Return the (X, Y) coordinate for the center point of the cell that contains the specified text.  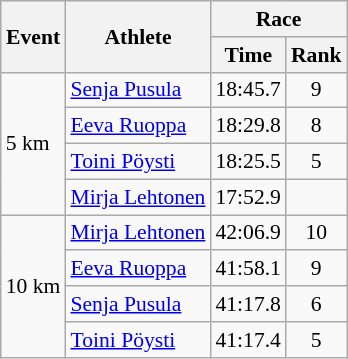
Time (248, 55)
42:06.9 (248, 233)
41:58.1 (248, 269)
8 (316, 126)
Race (278, 19)
18:25.5 (248, 162)
17:52.9 (248, 197)
6 (316, 304)
Athlete (138, 36)
Event (34, 36)
18:45.7 (248, 90)
5 km (34, 143)
18:29.8 (248, 126)
10 km (34, 286)
Rank (316, 55)
41:17.4 (248, 340)
41:17.8 (248, 304)
10 (316, 233)
